From the cell containing the given text, extract its center point as [x, y] coordinate. 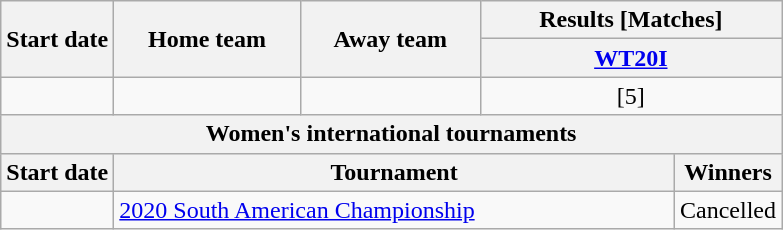
Home team [207, 39]
Cancelled [728, 210]
WT20I [630, 58]
Results [Matches] [630, 20]
[5] [630, 96]
Tournament [394, 172]
2020 South American Championship [394, 210]
Winners [728, 172]
Women's international tournaments [392, 134]
Away team [390, 39]
